Locate the cell with the specified text and output its [X, Y] center coordinate. 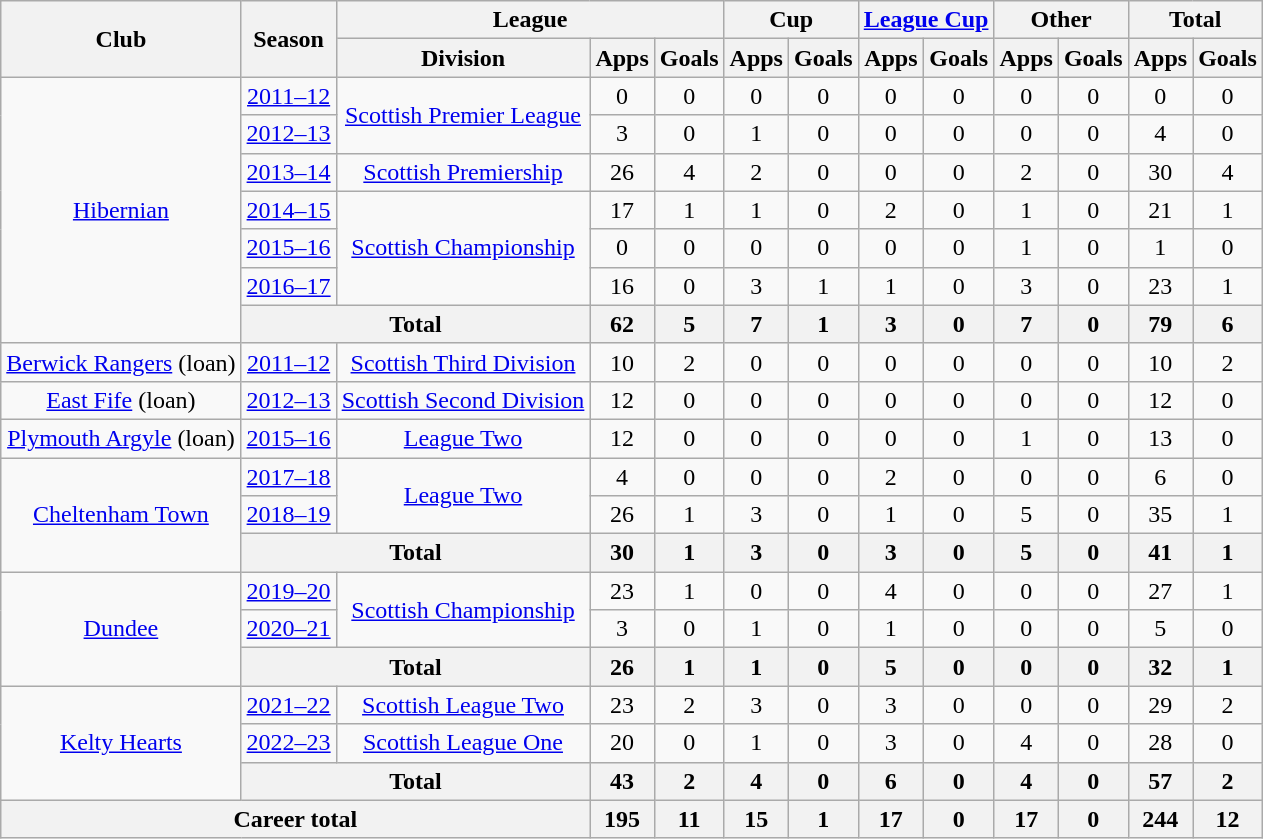
27 [1160, 591]
Scottish Premier League [463, 115]
Dundee [121, 629]
Scottish Second Division [463, 400]
41 [1160, 553]
15 [756, 819]
32 [1160, 667]
League [530, 20]
79 [1160, 324]
16 [622, 286]
2018–19 [288, 515]
Scottish League Two [463, 705]
Season [288, 39]
11 [689, 819]
2014–15 [288, 210]
29 [1160, 705]
Scottish Premiership [463, 172]
2016–17 [288, 286]
Berwick Rangers (loan) [121, 362]
Kelty Hearts [121, 743]
2019–20 [288, 591]
Cheltenham Town [121, 515]
Cup [791, 20]
244 [1160, 819]
Club [121, 39]
20 [622, 743]
Plymouth Argyle (loan) [121, 438]
2017–18 [288, 477]
13 [1160, 438]
East Fife (loan) [121, 400]
2022–23 [288, 743]
2013–14 [288, 172]
League Cup [926, 20]
21 [1160, 210]
62 [622, 324]
Scottish League One [463, 743]
35 [1160, 515]
57 [1160, 781]
Career total [296, 819]
2021–22 [288, 705]
Scottish Third Division [463, 362]
195 [622, 819]
28 [1160, 743]
43 [622, 781]
Hibernian [121, 210]
2020–21 [288, 629]
Division [463, 58]
Other [1061, 20]
